From the cell containing the given text, extract its center point as [X, Y] coordinate. 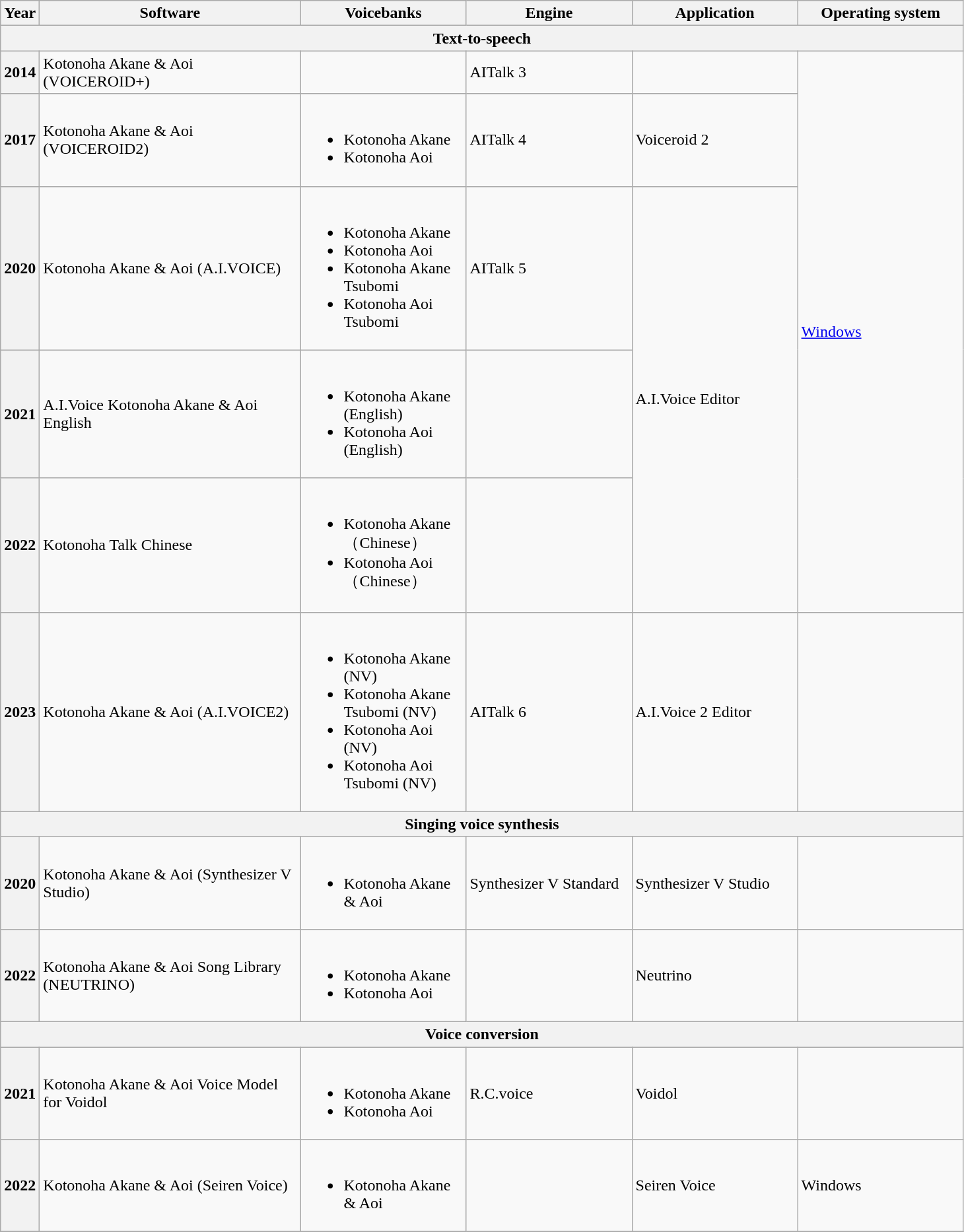
2017 [20, 140]
Kotonoha Akane & Aoi (Seiren Voice) [170, 1186]
Seiren Voice [714, 1186]
Kotonoha AkaneKotonoha AoiKotonoha Akane TsubomiKotonoha Aoi Tsubomi [383, 268]
Kotonoha Akane & Aoi (VOICEROID+) [170, 73]
Application [714, 13]
A.I.Voice Kotonoha Akane & Aoi English [170, 414]
AITalk 4 [549, 140]
A.I.Voice Editor [714, 399]
Kotonoha Akane & Aoi (Synthesizer V Studio) [170, 883]
Year [20, 13]
Engine [549, 13]
Kotonoha Akane（Chinese）Kotonoha Aoi（Chinese） [383, 545]
Voiceroid 2 [714, 140]
Voidol [714, 1093]
AITalk 3 [549, 73]
Kotonoha Akane & Aoi (A.I.VOICE2) [170, 712]
Synthesizer V Studio [714, 883]
Operating system [881, 13]
A.I.Voice 2 Editor [714, 712]
Kotonoha Akane (English)Kotonoha Aoi (English) [383, 414]
2014 [20, 73]
2023 [20, 712]
Voice conversion [482, 1034]
Voicebanks [383, 13]
AITalk 6 [549, 712]
Kotonoha Talk Chinese [170, 545]
Kotonoha Akane & Aoi (A.I.VOICE) [170, 268]
Neutrino [714, 975]
Kotonoha Akane (NV)Kotonoha Akane Tsubomi (NV)Kotonoha Aoi (NV)Kotonoha Aoi Tsubomi (NV) [383, 712]
Singing voice synthesis [482, 824]
Software [170, 13]
AITalk 5 [549, 268]
Kotonoha Akane & Aoi (VOICEROID2) [170, 140]
Text-to-speech [482, 38]
Synthesizer V Standard [549, 883]
Kotonoha Akane & Aoi Song Library (NEUTRINO) [170, 975]
R.C.voice [549, 1093]
Kotonoha Akane & Aoi Voice Model for Voidol [170, 1093]
